Find where the given text appears and provide that cell's center as [x, y] coordinate. 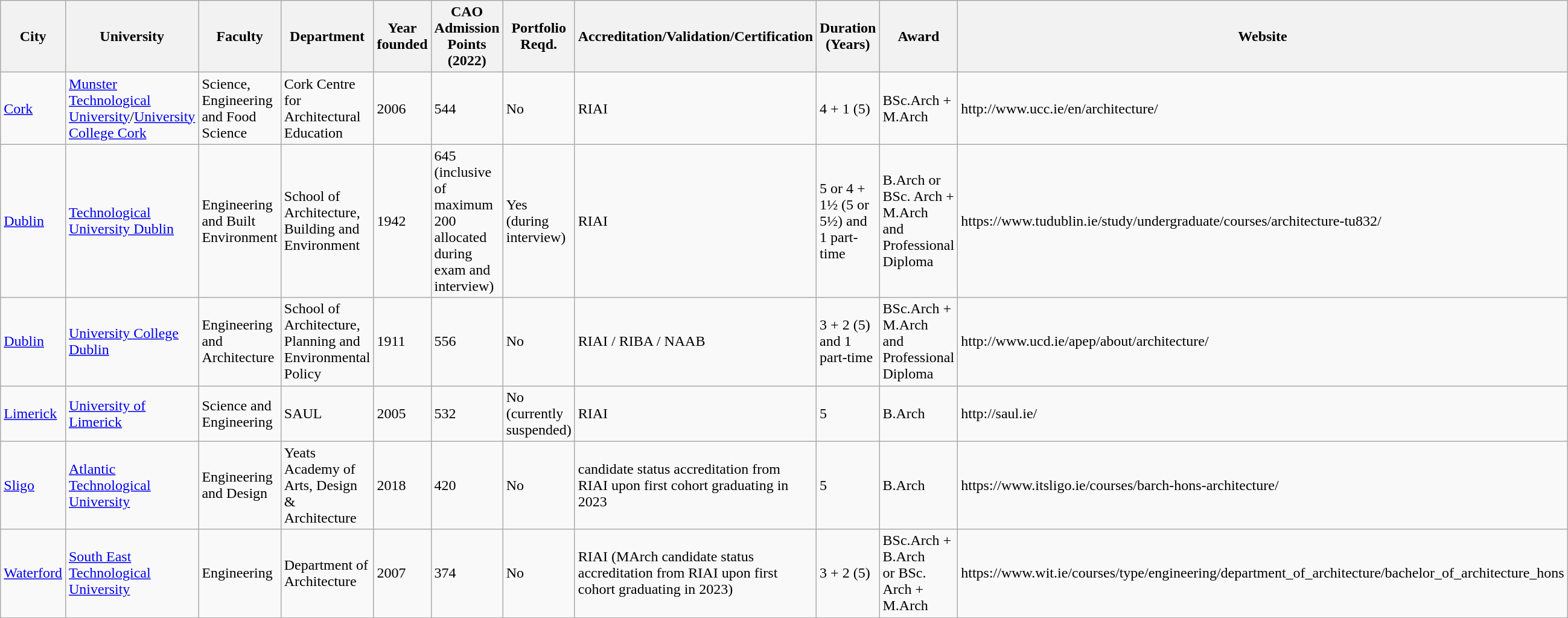
https://www.itsligo.ie/courses/barch-hons-architecture/ [1263, 485]
South East Technological University [132, 573]
Accreditation/Validation/Certification [695, 36]
1911 [402, 342]
374 [467, 573]
http://www.ucd.ie/apep/about/architecture/ [1263, 342]
Engineering and Built Environment [240, 221]
Technological University Dublin [132, 221]
http://www.ucc.ie/en/architecture/ [1263, 109]
556 [467, 342]
Cork [33, 109]
4 + 1 (5) [848, 109]
Award [919, 36]
University of Limerick [132, 413]
RIAI / RIBA / NAAB [695, 342]
2018 [402, 485]
3 + 2 (5) [848, 573]
BSc.Arch + M.Archand Professional Diploma [919, 342]
CAO Admission Points (2022) [467, 36]
Department of Architecture [327, 573]
City [33, 36]
645(inclusive of maximum 200 allocated during exam and interview) [467, 221]
Limerick [33, 413]
Portfolio Reqd. [538, 36]
https://www.tudublin.ie/study/undergraduate/courses/architecture-tu832/ [1263, 221]
2005 [402, 413]
1942 [402, 221]
University [132, 36]
Cork Centre for Architectural Education [327, 109]
Duration (Years) [848, 36]
Website [1263, 36]
5 or 4 + 1½ (5 or 5½) and 1 part-time [848, 221]
SAUL [327, 413]
Sligo [33, 485]
BSc.Arch + B.Archor BSc. Arch + M.Arch [919, 573]
Engineering and Design [240, 485]
2006 [402, 109]
420 [467, 485]
Yes (during interview) [538, 221]
Engineering [240, 573]
Atlantic Technological University [132, 485]
https://www.wit.ie/courses/type/engineering/department_of_architecture/bachelor_of_architecture_hons [1263, 573]
School of Architecture, Building and Environment [327, 221]
3 + 2 (5)and 1 part-time [848, 342]
Faculty [240, 36]
Science and Engineering [240, 413]
No (currently suspended) [538, 413]
candidate status accreditation from RIAI upon first cohort graduating in 2023 [695, 485]
Munster Technological University/University College Cork [132, 109]
Waterford [33, 573]
Engineering and Architecture [240, 342]
Yeats Academy of Arts, Design & Architecture [327, 485]
BSc.Arch + M.Arch [919, 109]
RIAI (MArch candidate status accreditation from RIAI upon first cohort graduating in 2023) [695, 573]
B.Arch or BSc. Arch + M.Archand Professional Diploma [919, 221]
Department [327, 36]
2007 [402, 573]
University College Dublin [132, 342]
Science, Engineering and Food Science [240, 109]
Year founded [402, 36]
School of Architecture, Planning and Environmental Policy [327, 342]
544 [467, 109]
http://saul.ie/ [1263, 413]
532 [467, 413]
